Provide the [X, Y] coordinate of the cell's center where the given text is located.  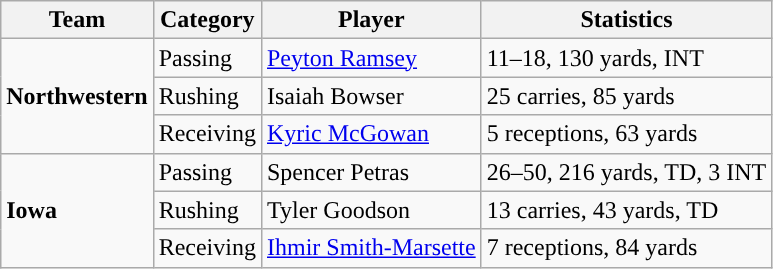
7 receptions, 84 yards [626, 248]
Kyric McGowan [371, 134]
13 carries, 43 yards, TD [626, 210]
Statistics [626, 20]
Team [77, 20]
Spencer Petras [371, 172]
26–50, 216 yards, TD, 3 INT [626, 172]
Tyler Goodson [371, 210]
5 receptions, 63 yards [626, 134]
Peyton Ramsey [371, 58]
Category [207, 20]
Ihmir Smith-Marsette [371, 248]
Northwestern [77, 96]
Isaiah Bowser [371, 96]
25 carries, 85 yards [626, 96]
Player [371, 20]
Iowa [77, 210]
11–18, 130 yards, INT [626, 58]
